Scan for the cell matching the given text and deliver its [x, y] coordinate at center. 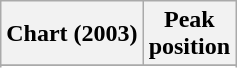
Chart (2003) [72, 34]
Peak position [189, 34]
